Pinpoint the cell where the given text exists, returning its (X, Y) midpoint coordinate. 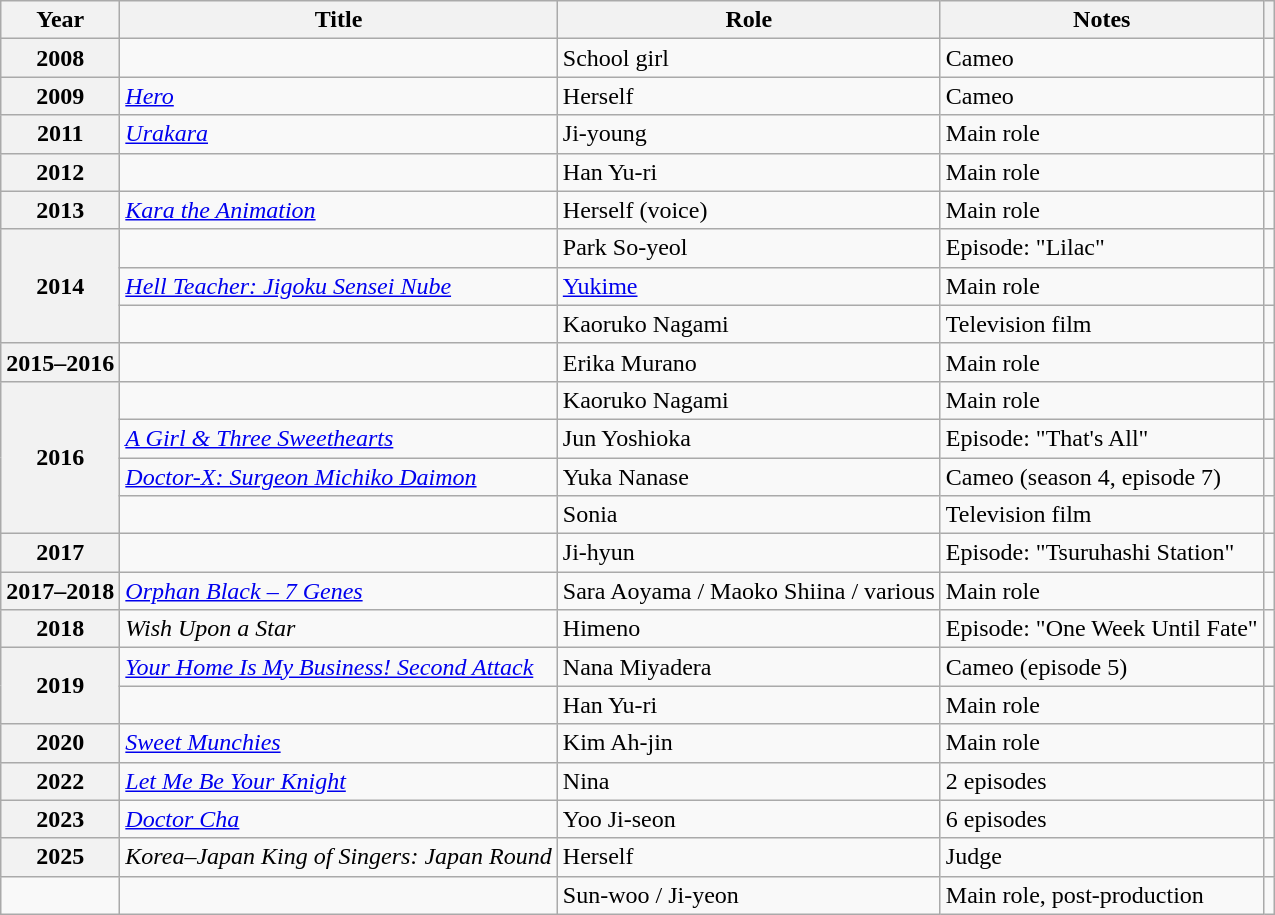
Main role, post-production (1102, 895)
2014 (60, 286)
Orphan Black – 7 Genes (338, 591)
Urakara (338, 134)
2017–2018 (60, 591)
Episode: "One Week Until Fate" (1102, 629)
Let Me Be Your Knight (338, 781)
Your Home Is My Business! Second Attack (338, 667)
Jun Yoshioka (748, 438)
2011 (60, 134)
Kara the Animation (338, 210)
2013 (60, 210)
Episode: "Tsuruhashi Station" (1102, 553)
Doctor Cha (338, 819)
2012 (60, 172)
Year (60, 20)
Yoo Ji-seon (748, 819)
Nina (748, 781)
Title (338, 20)
2008 (60, 58)
Erika Murano (748, 362)
Nana Miyadera (748, 667)
Notes (1102, 20)
2015–2016 (60, 362)
Hero (338, 96)
Sonia (748, 515)
Himeno (748, 629)
2025 (60, 857)
Sun-woo / Ji-yeon (748, 895)
Hell Teacher: Jigoku Sensei Nube (338, 286)
A Girl & Three Sweethearts (338, 438)
Sara Aoyama / Maoko Shiina / various (748, 591)
Judge (1102, 857)
Kim Ah-jin (748, 743)
Wish Upon a Star (338, 629)
Yuka Nanase (748, 477)
Episode: "Lilac" (1102, 248)
2020 (60, 743)
Ji-young (748, 134)
Yukime (748, 286)
Cameo (season 4, episode 7) (1102, 477)
2018 (60, 629)
2017 (60, 553)
Sweet Munchies (338, 743)
Cameo (episode 5) (1102, 667)
School girl (748, 58)
2019 (60, 686)
Role (748, 20)
2 episodes (1102, 781)
Doctor-X: Surgeon Michiko Daimon (338, 477)
Ji-hyun (748, 553)
6 episodes (1102, 819)
Episode: "That's All" (1102, 438)
Park So-yeol (748, 248)
2023 (60, 819)
Herself (voice) (748, 210)
2009 (60, 96)
2022 (60, 781)
2016 (60, 457)
Korea–Japan King of Singers: Japan Round (338, 857)
